Search for the cell housing the specified text and yield its [x, y] center coordinate. 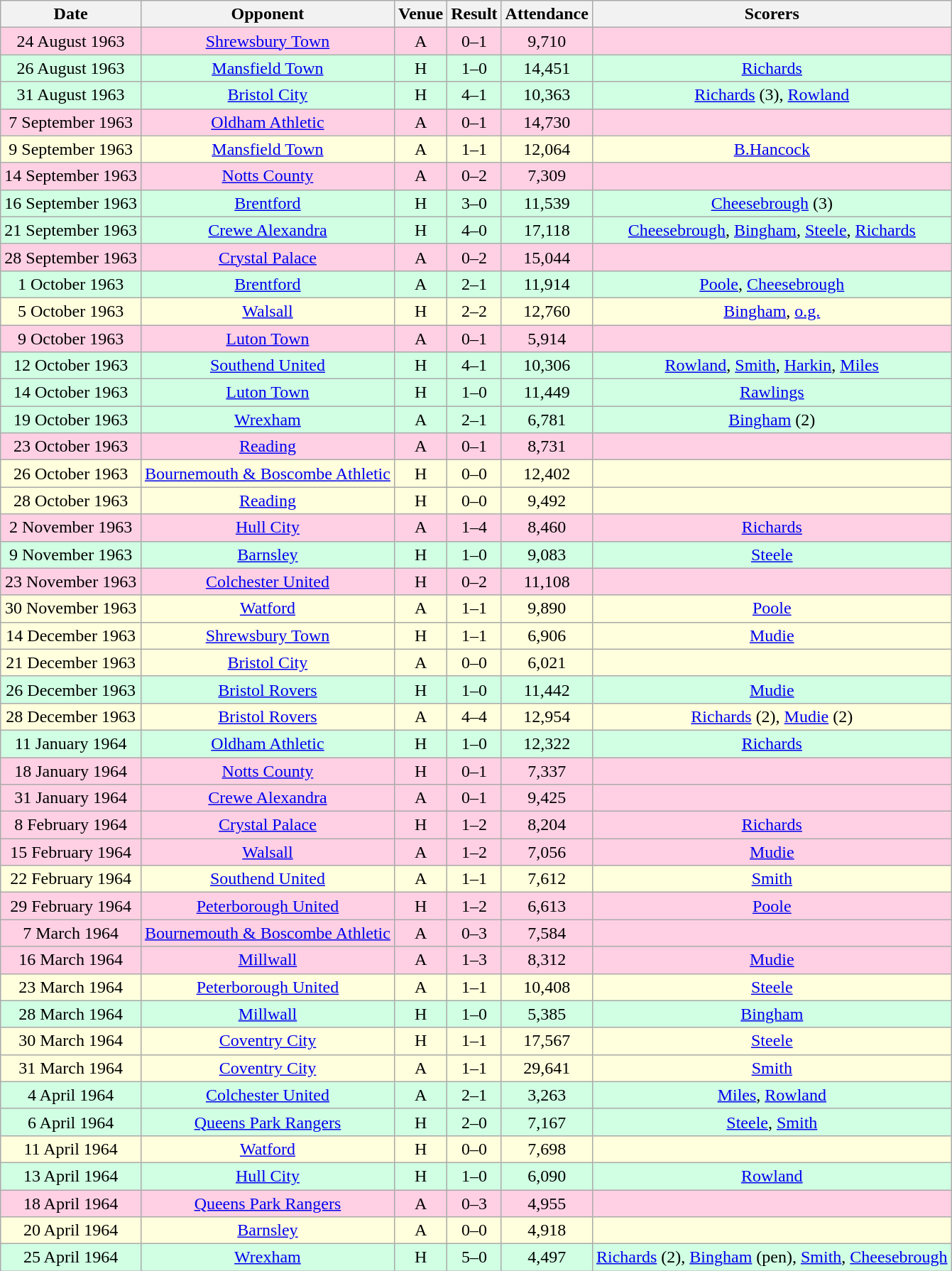
12 October 1963 [71, 366]
18 April 1964 [71, 1204]
5 October 1963 [71, 311]
18 January 1964 [71, 770]
5–0 [474, 1258]
7,309 [547, 176]
4–4 [474, 716]
B.Hancock [772, 149]
11,108 [547, 582]
23 October 1963 [71, 447]
12,954 [547, 716]
7 September 1963 [71, 122]
31 January 1964 [71, 798]
8,731 [547, 447]
7 March 1964 [71, 933]
26 August 1963 [71, 68]
9 September 1963 [71, 149]
Rowland [772, 1176]
Richards (2), Mudie (2) [772, 716]
Bingham (2) [772, 420]
14 October 1963 [71, 393]
1 October 1963 [71, 284]
9 November 1963 [71, 555]
6,021 [547, 662]
3–0 [474, 203]
Venue [420, 14]
Bingham [772, 1014]
Steele, Smith [772, 1122]
12,760 [547, 311]
19 October 1963 [71, 420]
7,584 [547, 933]
10,363 [547, 95]
11,539 [547, 203]
9,890 [547, 609]
1–3 [474, 960]
Opponent [267, 14]
16 March 1964 [71, 960]
25 April 1964 [71, 1258]
Attendance [547, 14]
5,914 [547, 339]
14,730 [547, 122]
7,612 [547, 879]
30 March 1964 [71, 1041]
5,385 [547, 1014]
26 December 1963 [71, 689]
9,425 [547, 798]
4–0 [474, 230]
21 December 1963 [71, 662]
2–2 [474, 311]
15,044 [547, 257]
7,698 [547, 1149]
30 November 1963 [71, 609]
31 March 1964 [71, 1068]
9,710 [547, 41]
Cheesebrough, Bingham, Steele, Richards [772, 230]
Scorers [772, 14]
28 October 1963 [71, 501]
10,306 [547, 366]
23 November 1963 [71, 582]
8,460 [547, 528]
Bingham, o.g. [772, 311]
9,492 [547, 501]
17,118 [547, 230]
11,914 [547, 284]
Poole, Cheesebrough [772, 284]
9 October 1963 [71, 339]
6,090 [547, 1176]
4,955 [547, 1204]
29,641 [547, 1068]
13 April 1964 [71, 1176]
11,442 [547, 689]
8,312 [547, 960]
16 September 1963 [71, 203]
6,781 [547, 420]
21 September 1963 [71, 230]
9,083 [547, 555]
28 September 1963 [71, 257]
14 September 1963 [71, 176]
Miles, Rowland [772, 1095]
7,167 [547, 1122]
8 February 1964 [71, 825]
6,906 [547, 635]
8,204 [547, 825]
Cheesebrough (3) [772, 203]
11,449 [547, 393]
22 February 1964 [71, 879]
12,064 [547, 149]
Richards (2), Bingham (pen), Smith, Cheesebrough [772, 1258]
17,567 [547, 1041]
4 April 1964 [71, 1095]
4,918 [547, 1231]
26 October 1963 [71, 474]
28 December 1963 [71, 716]
Rawlings [772, 393]
3,263 [547, 1095]
29 February 1964 [71, 906]
Rowland, Smith, Harkin, Miles [772, 366]
11 April 1964 [71, 1149]
12,402 [547, 474]
28 March 1964 [71, 1014]
20 April 1964 [71, 1231]
7,337 [547, 770]
14,451 [547, 68]
6,613 [547, 906]
Date [71, 14]
Result [474, 14]
Richards (3), Rowland [772, 95]
7,056 [547, 852]
6 April 1964 [71, 1122]
15 February 1964 [71, 852]
12,322 [547, 743]
11 January 1964 [71, 743]
23 March 1964 [71, 987]
4,497 [547, 1258]
31 August 1963 [71, 95]
2–0 [474, 1122]
10,408 [547, 987]
14 December 1963 [71, 635]
1–4 [474, 528]
2 November 1963 [71, 528]
24 August 1963 [71, 41]
